Extract the (X, Y) coordinate from the center of the cell holding the provided text.  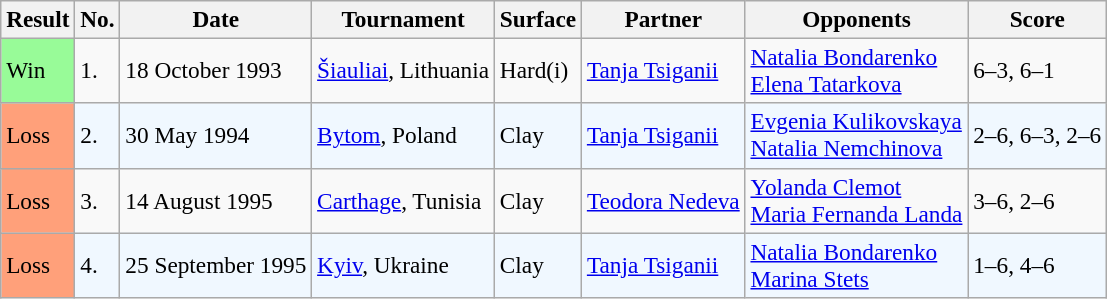
Hard(i) (538, 70)
2. (98, 136)
Score (1038, 19)
Teodora Nedeva (663, 200)
Tournament (404, 19)
1–6, 4–6 (1038, 264)
Date (216, 19)
6–3, 6–1 (1038, 70)
Yolanda Clemot Maria Fernanda Landa (856, 200)
Natalia Bondarenko Elena Tatarkova (856, 70)
25 September 1995 (216, 264)
Partner (663, 19)
Surface (538, 19)
Šiauliai, Lithuania (404, 70)
30 May 1994 (216, 136)
3–6, 2–6 (1038, 200)
Kyiv, Ukraine (404, 264)
Opponents (856, 19)
No. (98, 19)
4. (98, 264)
14 August 1995 (216, 200)
3. (98, 200)
Bytom, Poland (404, 136)
Win (38, 70)
1. (98, 70)
Result (38, 19)
Carthage, Tunisia (404, 200)
18 October 1993 (216, 70)
Evgenia Kulikovskaya Natalia Nemchinova (856, 136)
2–6, 6–3, 2–6 (1038, 136)
Natalia Bondarenko Marina Stets (856, 264)
